Scan for the cell matching the given text and deliver its [x, y] coordinate at center. 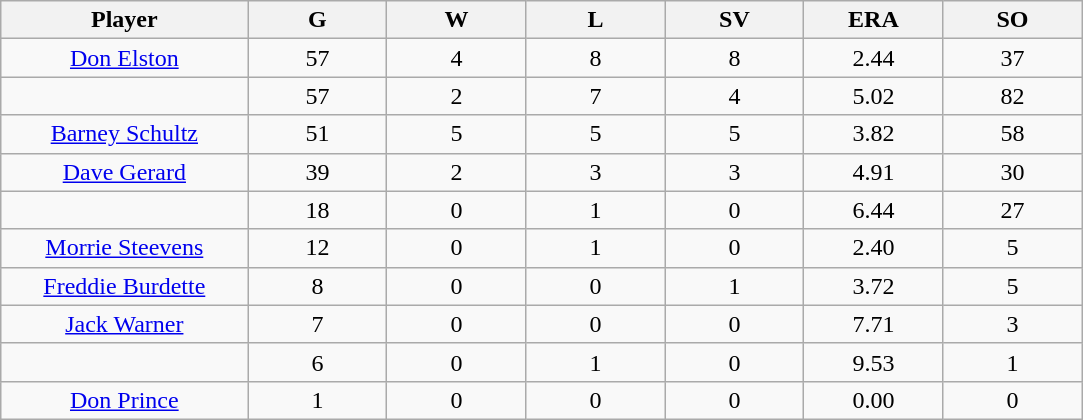
2.44 [874, 58]
58 [1012, 134]
2.40 [874, 248]
27 [1012, 210]
5.02 [874, 96]
12 [318, 248]
G [318, 20]
82 [1012, 96]
ERA [874, 20]
Jack Warner [124, 324]
Freddie Burdette [124, 286]
7.71 [874, 324]
3.72 [874, 286]
9.53 [874, 362]
Don Prince [124, 400]
0.00 [874, 400]
Player [124, 20]
W [456, 20]
18 [318, 210]
Morrie Steevens [124, 248]
Don Elston [124, 58]
39 [318, 172]
SO [1012, 20]
Barney Schultz [124, 134]
51 [318, 134]
6 [318, 362]
6.44 [874, 210]
30 [1012, 172]
SV [734, 20]
Dave Gerard [124, 172]
3.82 [874, 134]
37 [1012, 58]
L [596, 20]
4.91 [874, 172]
